Determine the [X, Y] coordinate at the center of the cell enclosing the given text.  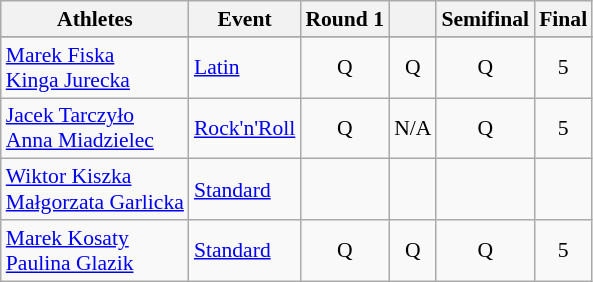
Rock'n'Roll [244, 128]
Marek KosatyPaulina Glazik [95, 250]
Latin [244, 68]
Event [244, 19]
Final [563, 19]
N/A [412, 128]
Athletes [95, 19]
Round 1 [344, 19]
Marek FiskaKinga Jurecka [95, 68]
Wiktor KiszkaMałgorzata Garlicka [95, 190]
Jacek TarczyłoAnna Miadzielec [95, 128]
Semifinal [485, 19]
